Determine the [x, y] coordinate at the center of the cell enclosing the given text.  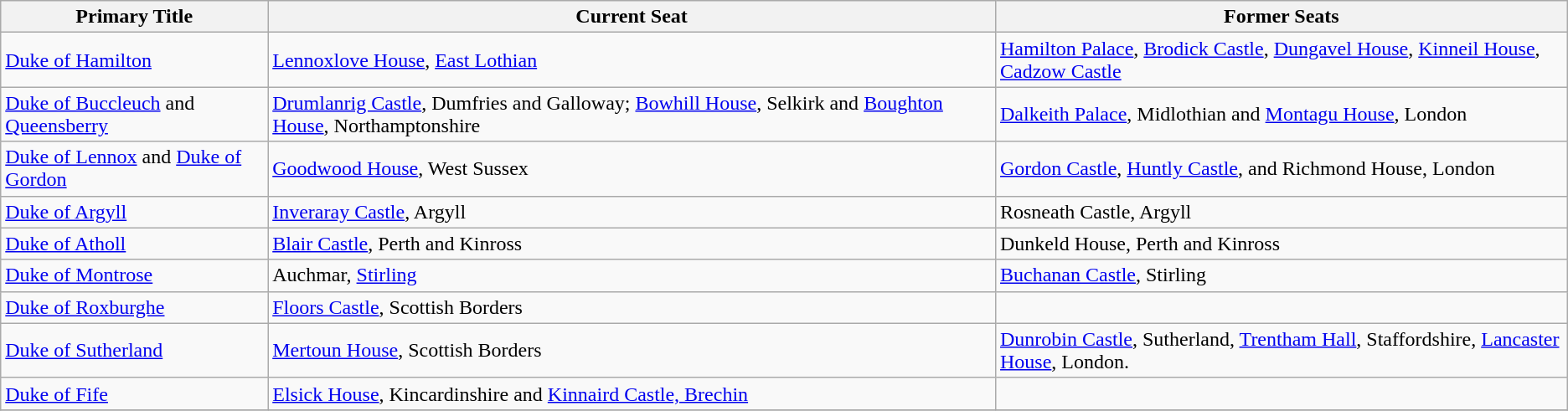
Duke of Argyll [134, 212]
Duke of Hamilton [134, 60]
Hamilton Palace, Brodick Castle, Dungavel House, Kinneil House, Cadzow Castle [1282, 60]
Former Seats [1282, 17]
Primary Title [134, 17]
Mertoun House, Scottish Borders [632, 350]
Duke of Lennox and Duke of Gordon [134, 169]
Auchmar, Stirling [632, 275]
Duke of Fife [134, 393]
Dunrobin Castle, Sutherland, Trentham Hall, Staffordshire, Lancaster House, London. [1282, 350]
Gordon Castle, Huntly Castle, and Richmond House, London [1282, 169]
Dalkeith Palace, Midlothian and Montagu House, London [1282, 114]
Duke of Montrose [134, 275]
Inveraray Castle, Argyll [632, 212]
Duke of Atholl [134, 244]
Dunkeld House, Perth and Kinross [1282, 244]
Duke of Roxburghe [134, 307]
Lennoxlove House, East Lothian [632, 60]
Rosneath Castle, Argyll [1282, 212]
Goodwood House, West Sussex [632, 169]
Buchanan Castle, Stirling [1282, 275]
Duke of Buccleuch and Queensberry [134, 114]
Elsick House, Kincardinshire and Kinnaird Castle, Brechin [632, 393]
Blair Castle, Perth and Kinross [632, 244]
Current Seat [632, 17]
Drumlanrig Castle, Dumfries and Galloway; Bowhill House, Selkirk and Boughton House, Northamptonshire [632, 114]
Floors Castle, Scottish Borders [632, 307]
Duke of Sutherland [134, 350]
